Search for the cell housing the specified text and yield its (X, Y) center coordinate. 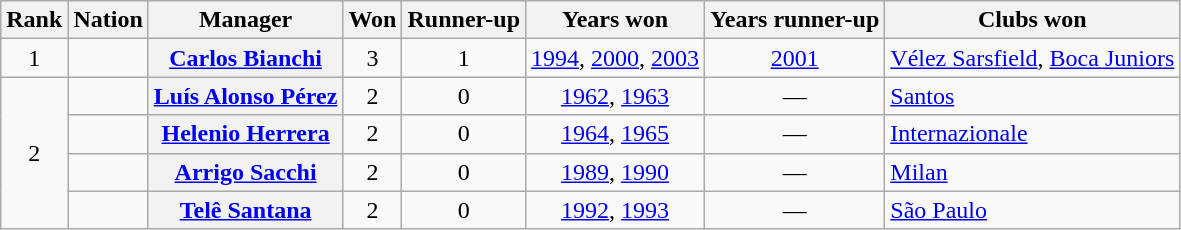
Luís Alonso Pérez (246, 96)
Santos (1032, 96)
Vélez Sarsfield, Boca Juniors (1032, 58)
1992, 1993 (616, 210)
1964, 1965 (616, 134)
3 (372, 58)
Carlos Bianchi (246, 58)
Won (372, 20)
2001 (795, 58)
Runner-up (464, 20)
Telê Santana (246, 210)
Manager (246, 20)
São Paulo (1032, 210)
1962, 1963 (616, 96)
1989, 1990 (616, 172)
Internazionale (1032, 134)
Arrigo Sacchi (246, 172)
1994, 2000, 2003 (616, 58)
Years won (616, 20)
Helenio Herrera (246, 134)
Rank (34, 20)
Years runner-up (795, 20)
Clubs won (1032, 20)
Nation (108, 20)
Milan (1032, 172)
